Output the (X, Y) coordinate of the center of the cell containing the given text.  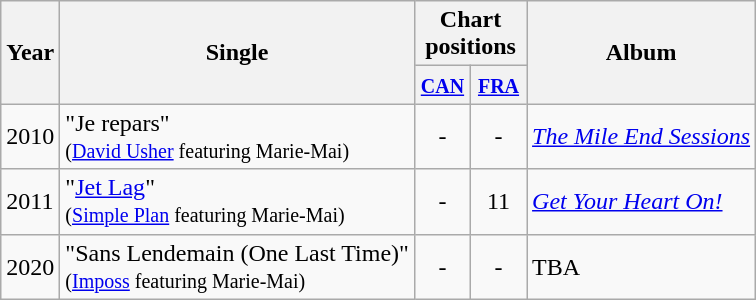
Chart positions (470, 34)
Album (642, 52)
2020 (30, 266)
Year (30, 52)
TBA (642, 266)
The Mile End Sessions (642, 136)
2011 (30, 202)
CAN (442, 85)
11 (498, 202)
"Jet Lag" (Simple Plan featuring Marie-Mai) (238, 202)
"Je repars" (David Usher featuring Marie-Mai) (238, 136)
Single (238, 52)
2010 (30, 136)
"Sans Lendemain (One Last Time)" (Imposs featuring Marie-Mai) (238, 266)
FRA (498, 85)
Get Your Heart On! (642, 202)
